Provide the (X, Y) coordinate of the cell's center where the given text is located.  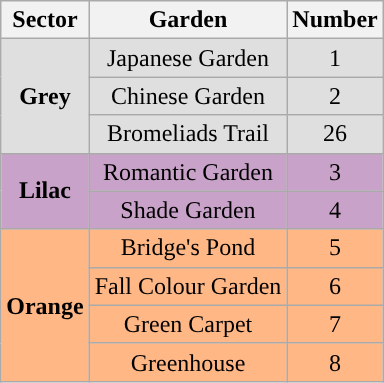
6 (335, 286)
5 (335, 248)
7 (335, 324)
Garden (188, 20)
Romantic Garden (188, 172)
Lilac (45, 191)
Japanese Garden (188, 58)
Fall Colour Garden (188, 286)
26 (335, 134)
Orange (45, 305)
2 (335, 96)
Grey (45, 96)
8 (335, 362)
Number (335, 20)
3 (335, 172)
Sector (45, 20)
Bridge's Pond (188, 248)
4 (335, 210)
Green Carpet (188, 324)
Greenhouse (188, 362)
Bromeliads Trail (188, 134)
Shade Garden (188, 210)
1 (335, 58)
Chinese Garden (188, 96)
